Scan for the cell matching the given text and deliver its (x, y) coordinate at center. 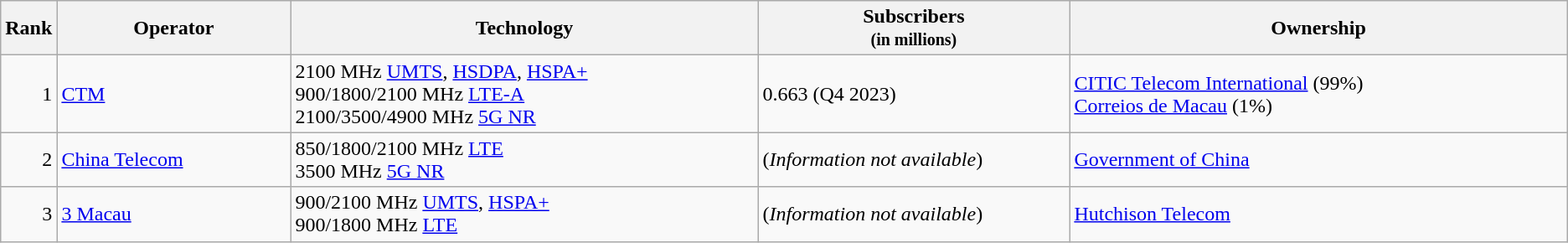
CITIC Telecom International (99%)Correios de Macau (1%) (1318, 94)
Ownership (1318, 28)
Operator (174, 28)
Government of China (1318, 159)
Rank (28, 28)
1 (28, 94)
0.663 (Q4 2023) (914, 94)
850/1800/2100 MHz LTE3500 MHz 5G NR (524, 159)
2100 MHz UMTS, HSDPA, HSPA+900/1800/2100 MHz LTE-A2100/3500/4900 MHz 5G NR (524, 94)
Subscribers(in millions) (914, 28)
Technology (524, 28)
3 Macau (174, 215)
CTM (174, 94)
3 (28, 215)
2 (28, 159)
China Telecom (174, 159)
Hutchison Telecom (1318, 215)
900/2100 MHz UMTS, HSPA+900/1800 MHz LTE (524, 215)
